Locate the cell with the specified text and output its [x, y] center coordinate. 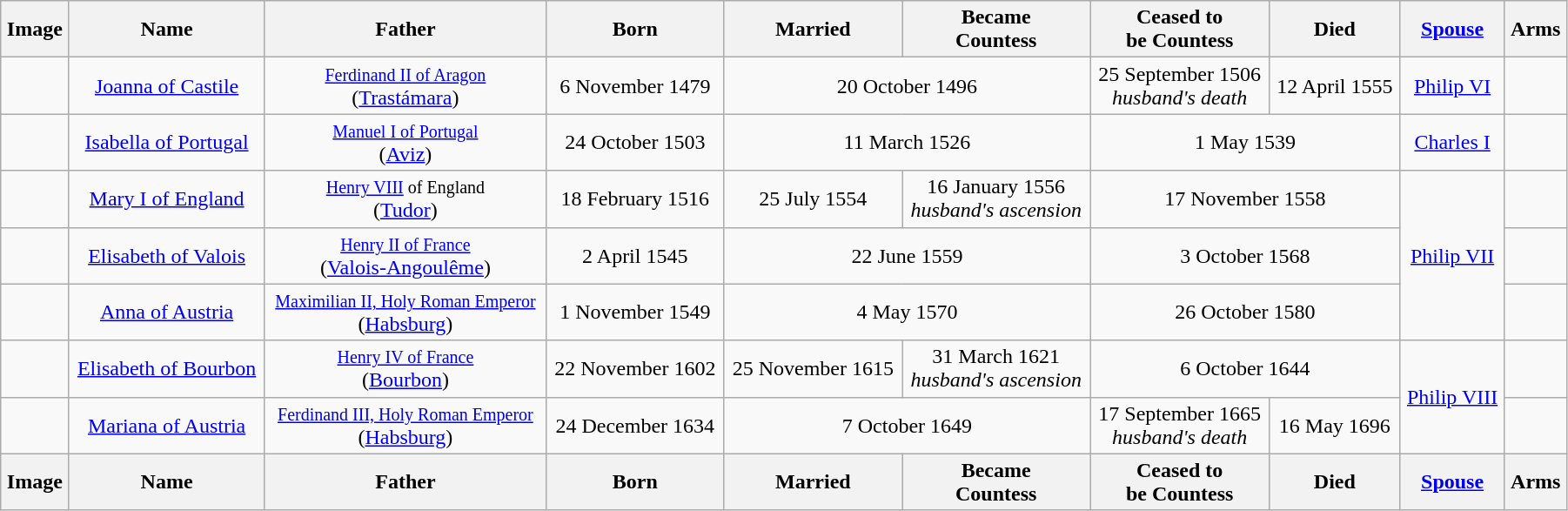
Henry IV of France (Bourbon) [405, 369]
24 December 1634 [635, 425]
Philip VII [1452, 256]
Charles I [1452, 143]
25 July 1554 [813, 198]
20 October 1496 [907, 85]
18 February 1516 [635, 198]
Mary I of England [167, 198]
Henry VIII of England (Tudor) [405, 198]
25 November 1615 [813, 369]
6 October 1644 [1245, 369]
Maximilian II, Holy Roman Emperor (Habsburg) [405, 312]
Manuel I of Portugal (Aviz) [405, 143]
Ferdinand II of Aragon (Trastámara) [405, 85]
2 April 1545 [635, 256]
4 May 1570 [907, 312]
17 September 1665 husband's death [1180, 425]
6 November 1479 [635, 85]
Isabella of Portugal [167, 143]
Anna of Austria [167, 312]
Mariana of Austria [167, 425]
25 September 1506husband's death [1180, 85]
22 November 1602 [635, 369]
1 May 1539 [1245, 143]
3 October 1568 [1245, 256]
26 October 1580 [1245, 312]
7 October 1649 [907, 425]
16 May 1696 [1335, 425]
16 January 1556husband's ascension [996, 198]
Philip VIII [1452, 397]
24 October 1503 [635, 143]
Elisabeth of Valois [167, 256]
17 November 1558 [1245, 198]
31 March 1621 husband's ascension [996, 369]
Henry II of France (Valois-Angoulême) [405, 256]
22 June 1559 [907, 256]
Ferdinand III, Holy Roman Emperor (Habsburg) [405, 425]
1 November 1549 [635, 312]
12 April 1555 [1335, 85]
Joanna of Castile [167, 85]
11 March 1526 [907, 143]
Elisabeth of Bourbon [167, 369]
Philip VI [1452, 85]
